Detect which cell encompasses the target text, then output its [x, y] center coordinate. 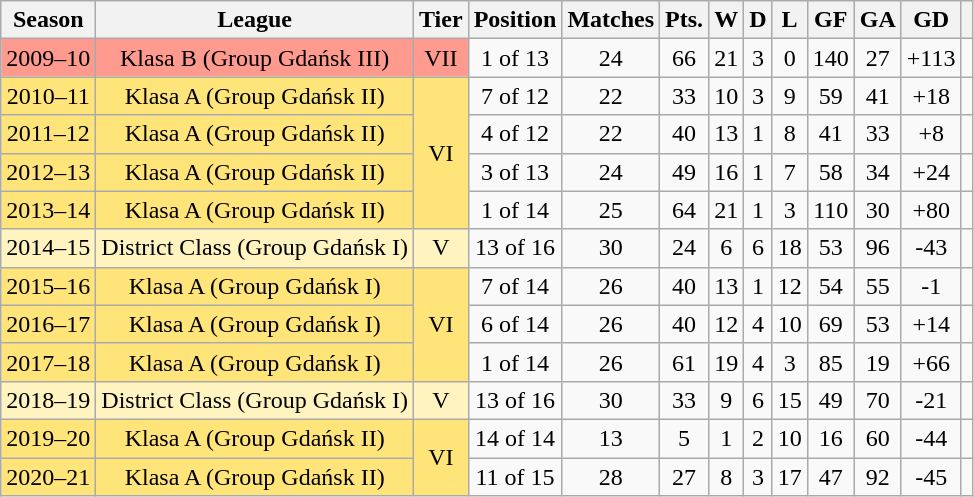
55 [878, 286]
2020–21 [48, 477]
70 [878, 400]
-21 [931, 400]
58 [830, 172]
60 [878, 438]
+18 [931, 96]
47 [830, 477]
2017–18 [48, 362]
7 [790, 172]
W [726, 20]
Tier [442, 20]
-45 [931, 477]
3 of 13 [515, 172]
54 [830, 286]
Season [48, 20]
2018–19 [48, 400]
2011–12 [48, 134]
4 of 12 [515, 134]
92 [878, 477]
+24 [931, 172]
2015–16 [48, 286]
2014–15 [48, 248]
+66 [931, 362]
7 of 12 [515, 96]
Matches [611, 20]
+113 [931, 58]
-43 [931, 248]
34 [878, 172]
2019–20 [48, 438]
L [790, 20]
+8 [931, 134]
25 [611, 210]
1 of 13 [515, 58]
League [255, 20]
85 [830, 362]
GA [878, 20]
110 [830, 210]
69 [830, 324]
D [758, 20]
-1 [931, 286]
61 [684, 362]
17 [790, 477]
-44 [931, 438]
2 [758, 438]
Klasa B (Group Gdańsk III) [255, 58]
66 [684, 58]
11 of 15 [515, 477]
2013–14 [48, 210]
+80 [931, 210]
28 [611, 477]
GD [931, 20]
6 of 14 [515, 324]
15 [790, 400]
2009–10 [48, 58]
5 [684, 438]
+14 [931, 324]
59 [830, 96]
2010–11 [48, 96]
14 of 14 [515, 438]
64 [684, 210]
0 [790, 58]
VII [442, 58]
Pts. [684, 20]
Position [515, 20]
140 [830, 58]
GF [830, 20]
96 [878, 248]
18 [790, 248]
2012–13 [48, 172]
2016–17 [48, 324]
7 of 14 [515, 286]
